Return the (x, y) coordinate for the center point of the cell that contains the specified text.  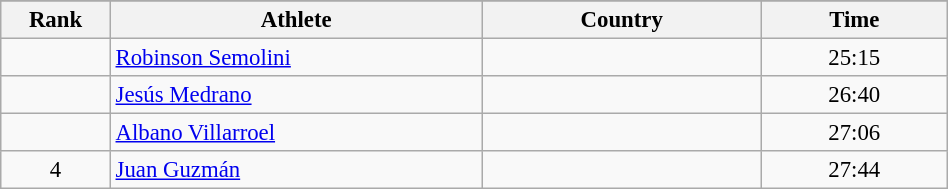
27:06 (854, 133)
Robinson Semolini (296, 58)
25:15 (854, 58)
26:40 (854, 95)
Country (622, 20)
Jesús Medrano (296, 95)
Athlete (296, 20)
4 (56, 170)
Rank (56, 20)
Juan Guzmán (296, 170)
27:44 (854, 170)
Time (854, 20)
Albano Villarroel (296, 133)
